Output the [x, y] coordinate of the center of the cell containing the given text.  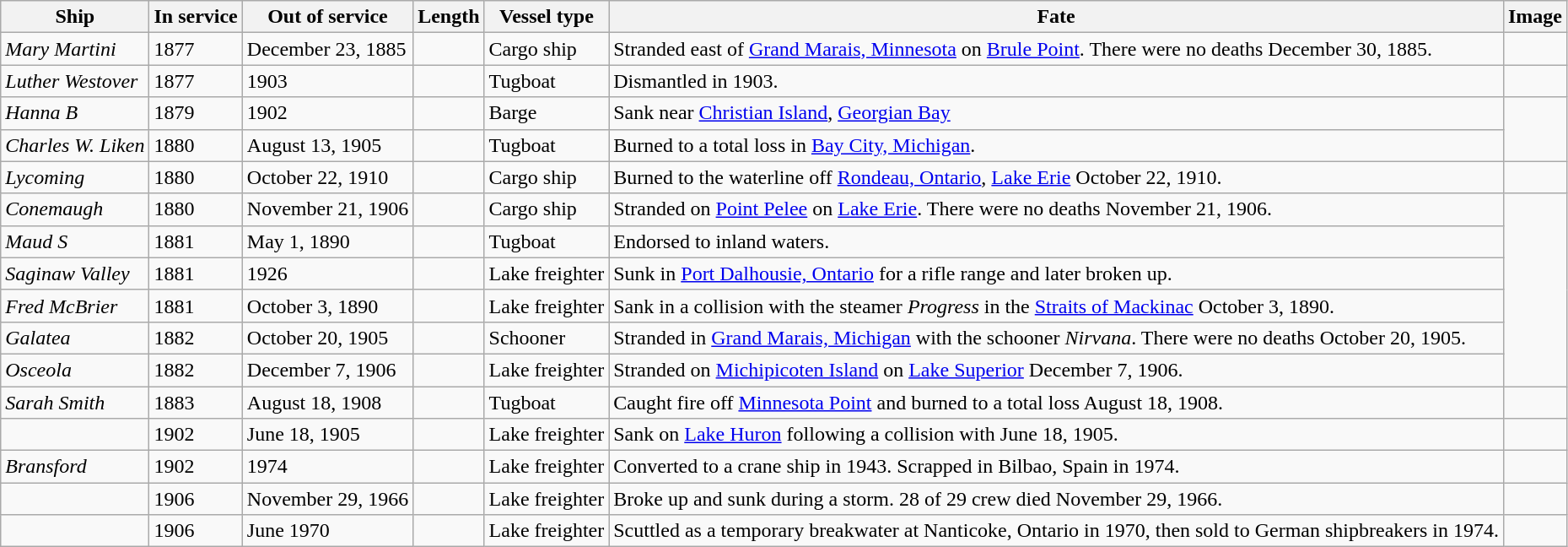
1974 [327, 467]
Mary Martini [75, 49]
November 21, 1906 [327, 209]
Osceola [75, 370]
Dismantled in 1903. [1056, 81]
Scuttled as a temporary breakwater at Nanticoke, Ontario in 1970, then sold to German shipbreakers in 1974. [1056, 531]
Image [1535, 17]
August 13, 1905 [327, 145]
Sarah Smith [75, 403]
Sank in a collision with the steamer Progress in the Straits of Mackinac October 3, 1890. [1056, 306]
Sunk in Port Dalhousie, Ontario for a rifle range and later broken up. [1056, 273]
Length [449, 17]
Stranded in Grand Marais, Michigan with the schooner Nirvana. There were no deaths October 20, 1905. [1056, 338]
Schooner [547, 338]
Saginaw Valley [75, 273]
Sank on Lake Huron following a collision with June 18, 1905. [1056, 435]
Fred McBrier [75, 306]
October 3, 1890 [327, 306]
Stranded on Michipicoten Island on Lake Superior December 7, 1906. [1056, 370]
Stranded east of Grand Marais, Minnesota on Brule Point. There were no deaths December 30, 1885. [1056, 49]
Charles W. Liken [75, 145]
Hanna B [75, 113]
Maud S [75, 241]
October 20, 1905 [327, 338]
Caught fire off Minnesota Point and burned to a total loss August 18, 1908. [1056, 403]
Burned to a total loss in Bay City, Michigan. [1056, 145]
1903 [327, 81]
May 1, 1890 [327, 241]
June 1970 [327, 531]
1883 [196, 403]
1879 [196, 113]
Ship [75, 17]
Out of service [327, 17]
December 7, 1906 [327, 370]
Stranded on Point Pelee on Lake Erie. There were no deaths November 21, 1906. [1056, 209]
Conemaugh [75, 209]
Vessel type [547, 17]
Converted to a crane ship in 1943. Scrapped in Bilbao, Spain in 1974. [1056, 467]
1926 [327, 273]
Sank near Christian Island, Georgian Bay [1056, 113]
Fate [1056, 17]
Barge [547, 113]
Endorsed to inland waters. [1056, 241]
Luther Westover [75, 81]
Galatea [75, 338]
Bransford [75, 467]
August 18, 1908 [327, 403]
November 29, 1966 [327, 499]
December 23, 1885 [327, 49]
June 18, 1905 [327, 435]
In service [196, 17]
Lycoming [75, 177]
October 22, 1910 [327, 177]
Burned to the waterline off Rondeau, Ontario, Lake Erie October 22, 1910. [1056, 177]
Broke up and sunk during a storm. 28 of 29 crew died November 29, 1966. [1056, 499]
